Pinpoint the cell where the given text exists, returning its (X, Y) midpoint coordinate. 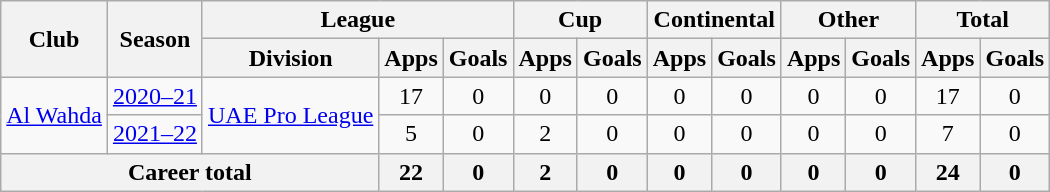
Other (848, 20)
2021–22 (154, 134)
2020–21 (154, 96)
Al Wahda (54, 115)
Club (54, 39)
League (358, 20)
5 (411, 134)
Season (154, 39)
Career total (190, 172)
Total (983, 20)
24 (948, 172)
Division (290, 58)
7 (948, 134)
Cup (580, 20)
22 (411, 172)
UAE Pro League (290, 115)
Continental (714, 20)
